Scan for the cell matching the given text and deliver its (x, y) coordinate at center. 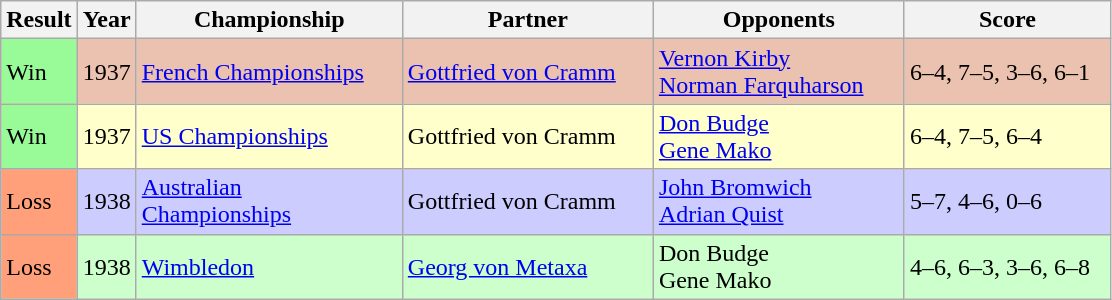
Result (39, 20)
Georg von Metaxa (528, 266)
Wimbledon (269, 266)
Vernon Kirby Norman Farquharson (778, 72)
6–4, 7–5, 3–6, 6–1 (1007, 72)
US Championships (269, 136)
5–7, 4–6, 0–6 (1007, 202)
6–4, 7–5, 6–4 (1007, 136)
Score (1007, 20)
French Championships (269, 72)
Australian Championships (269, 202)
Year (106, 20)
Championship (269, 20)
4–6, 6–3, 3–6, 6–8 (1007, 266)
Partner (528, 20)
John Bromwich Adrian Quist (778, 202)
Opponents (778, 20)
